Return the (X, Y) coordinate for the center point of the cell that contains the specified text.  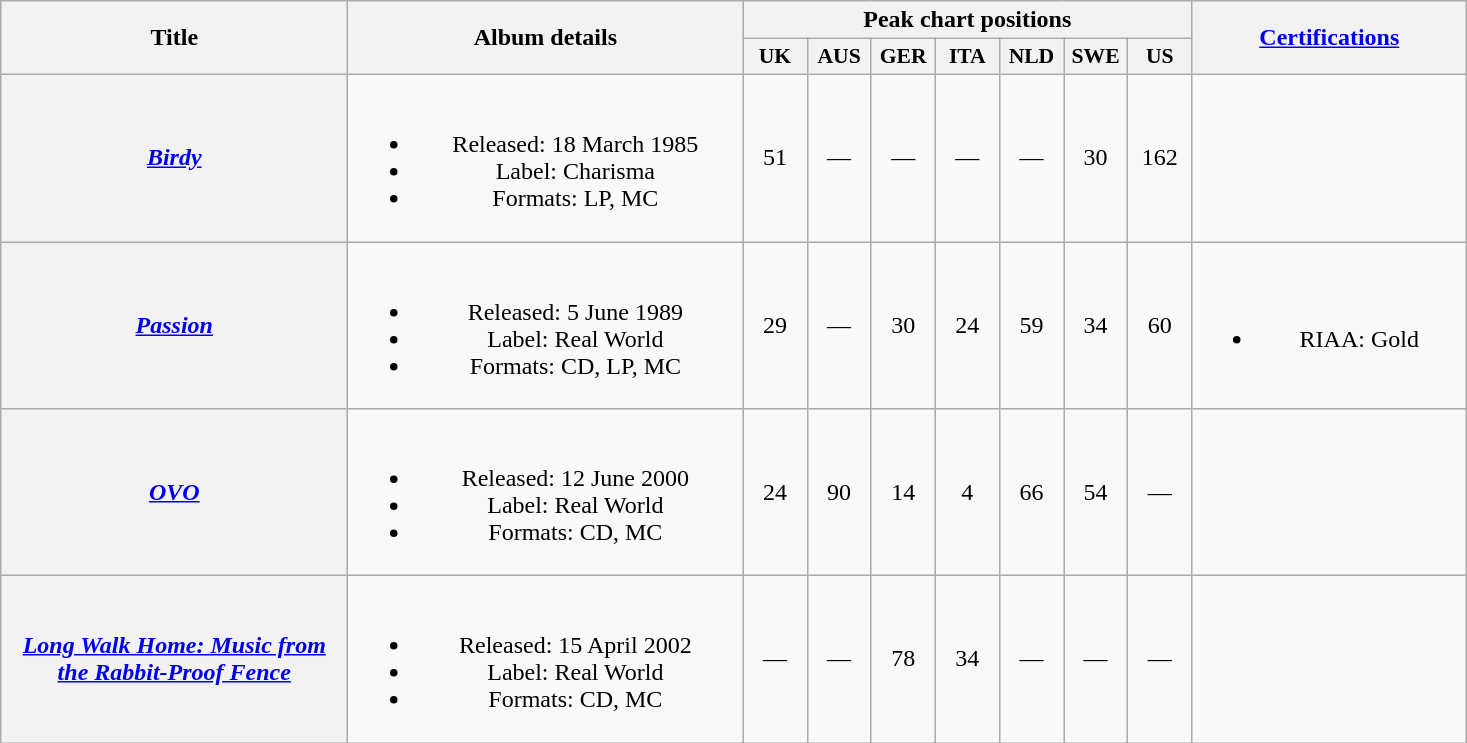
60 (1160, 326)
Released: 18 March 1985Label: CharismaFormats: LP, MC (546, 158)
GER (903, 57)
14 (903, 492)
AUS (839, 57)
Birdy (174, 158)
51 (775, 158)
Album details (546, 38)
NLD (1031, 57)
162 (1160, 158)
Passion (174, 326)
90 (839, 492)
Released: 15 April 2002Label: Real WorldFormats: CD, MC (546, 660)
Title (174, 38)
Peak chart positions (968, 20)
ITA (967, 57)
US (1160, 57)
UK (775, 57)
66 (1031, 492)
OVO (174, 492)
78 (903, 660)
4 (967, 492)
Certifications (1330, 38)
Long Walk Home: Music from the Rabbit-Proof Fence (174, 660)
54 (1096, 492)
Released: 12 June 2000Label: Real WorldFormats: CD, MC (546, 492)
SWE (1096, 57)
59 (1031, 326)
29 (775, 326)
RIAA: Gold (1330, 326)
Released: 5 June 1989Label: Real WorldFormats: CD, LP, MC (546, 326)
